Identify which cell holds the provided text, then report its (x, y) central coordinate. 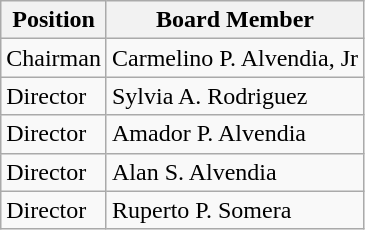
Chairman (54, 58)
Ruperto P. Somera (234, 210)
Sylvia A. Rodriguez (234, 96)
Carmelino P. Alvendia, Jr (234, 58)
Board Member (234, 20)
Position (54, 20)
Alan S. Alvendia (234, 172)
Amador P. Alvendia (234, 134)
